Scan for the cell matching the given text and deliver its [X, Y] coordinate at center. 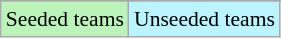
Seeded teams [65, 19]
Unseeded teams [204, 19]
